Scan for the cell matching the given text and deliver its (X, Y) coordinate at center. 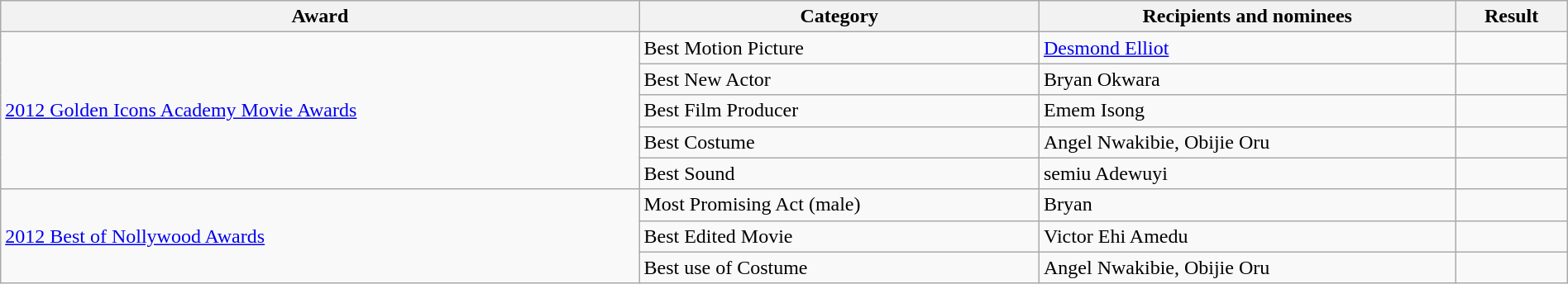
Best use of Costume (839, 267)
Best Motion Picture (839, 48)
Best Edited Movie (839, 236)
Category (839, 17)
Best Costume (839, 142)
Best Film Producer (839, 111)
Desmond Elliot (1247, 48)
2012 Best of Nollywood Awards (320, 236)
Result (1512, 17)
Bryan (1247, 205)
Victor Ehi Amedu (1247, 236)
Best Sound (839, 173)
Bryan Okwara (1247, 79)
2012 Golden Icons Academy Movie Awards (320, 111)
semiu Adewuyi (1247, 173)
Best New Actor (839, 79)
Most Promising Act (male) (839, 205)
Emem Isong (1247, 111)
Recipients and nominees (1247, 17)
Award (320, 17)
